Search for the cell housing the specified text and yield its [X, Y] center coordinate. 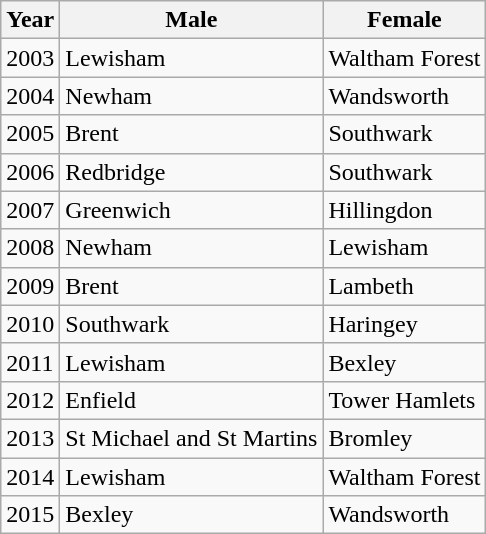
2013 [30, 438]
2007 [30, 210]
Year [30, 20]
2009 [30, 286]
2011 [30, 362]
Redbridge [192, 172]
Female [404, 20]
Tower Hamlets [404, 400]
2015 [30, 515]
Haringey [404, 324]
2010 [30, 324]
Bromley [404, 438]
2003 [30, 58]
Lambeth [404, 286]
2005 [30, 134]
St Michael and St Martins [192, 438]
Male [192, 20]
2008 [30, 248]
2004 [30, 96]
2014 [30, 477]
Enfield [192, 400]
2006 [30, 172]
Hillingdon [404, 210]
2012 [30, 400]
Greenwich [192, 210]
